Find where the given text appears and provide that cell's center as [X, Y] coordinate. 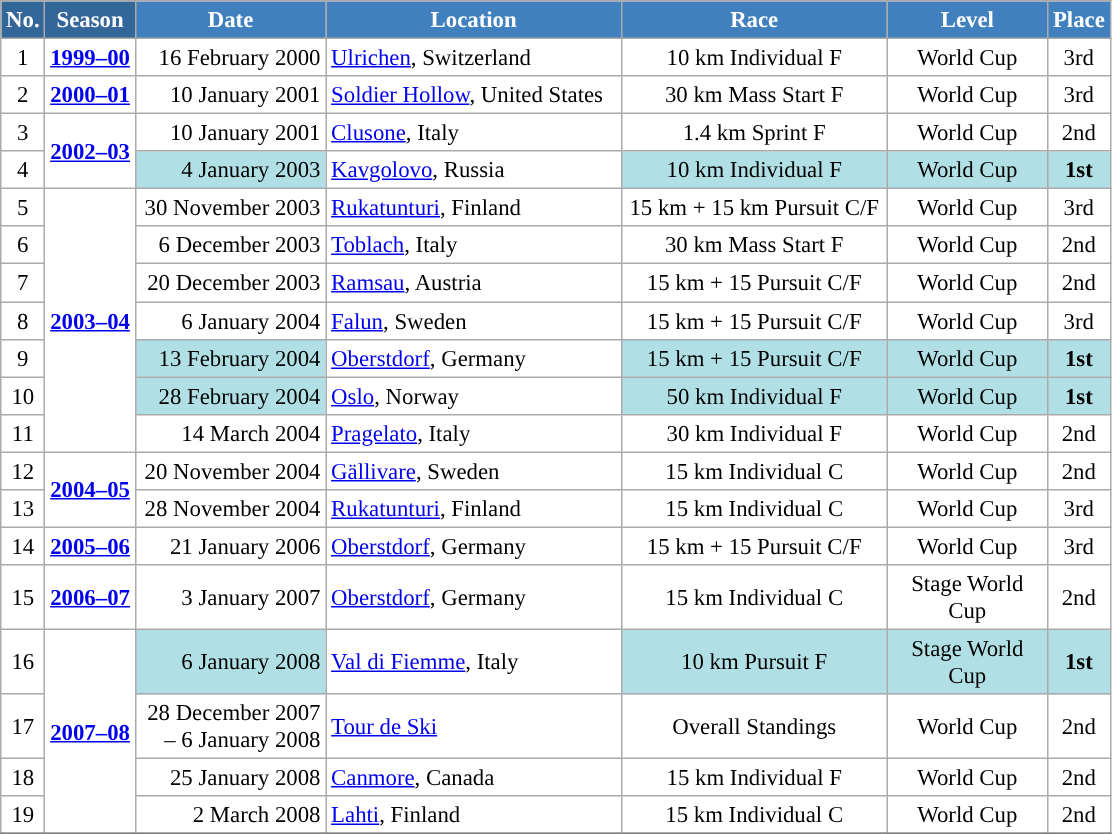
Clusone, Italy [474, 133]
7 [23, 283]
Toblach, Italy [474, 245]
15 km + 15 km Pursuit C/F [754, 208]
28 December 2007 – 6 January 2008 [230, 726]
4 January 2003 [230, 170]
2000–01 [90, 95]
Ulrichen, Switzerland [474, 58]
30 km Individual F [754, 433]
2005–06 [90, 546]
4 [23, 170]
16 [23, 662]
13 [23, 509]
17 [23, 726]
3 January 2007 [230, 598]
28 February 2004 [230, 396]
2 March 2008 [230, 815]
9 [23, 358]
Ramsau, Austria [474, 283]
2003–04 [90, 320]
11 [23, 433]
18 [23, 778]
2004–05 [90, 490]
Place [1079, 20]
2007–08 [90, 731]
10 km Pursuit F [754, 662]
13 February 2004 [230, 358]
Pragelato, Italy [474, 433]
1 [23, 58]
1.4 km Sprint F [754, 133]
5 [23, 208]
No. [23, 20]
2006–07 [90, 598]
14 [23, 546]
30 November 2003 [230, 208]
10 [23, 396]
Gällivare, Sweden [474, 471]
19 [23, 815]
1999–00 [90, 58]
6 December 2003 [230, 245]
16 February 2000 [230, 58]
Oslo, Norway [474, 396]
20 November 2004 [230, 471]
Canmore, Canada [474, 778]
12 [23, 471]
Level [968, 20]
14 March 2004 [230, 433]
Overall Standings [754, 726]
6 [23, 245]
Season [90, 20]
15 km Individual F [754, 778]
Val di Fiemme, Italy [474, 662]
Date [230, 20]
Lahti, Finland [474, 815]
8 [23, 321]
50 km Individual F [754, 396]
Location [474, 20]
Tour de Ski [474, 726]
2 [23, 95]
3 [23, 133]
2002–03 [90, 152]
25 January 2008 [230, 778]
Kavgolovo, Russia [474, 170]
Soldier Hollow, United States [474, 95]
21 January 2006 [230, 546]
6 January 2004 [230, 321]
15 [23, 598]
28 November 2004 [230, 509]
20 December 2003 [230, 283]
Falun, Sweden [474, 321]
Race [754, 20]
6 January 2008 [230, 662]
